Scan for the cell matching the given text and deliver its [x, y] coordinate at center. 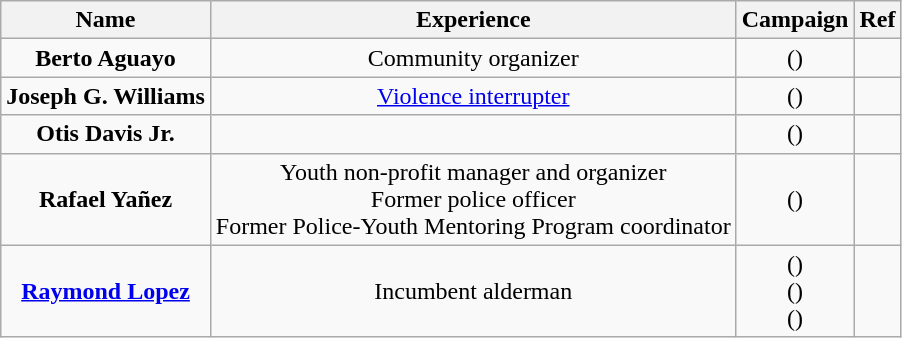
Campaign [795, 20]
Community organizer [473, 58]
Raymond Lopez [106, 291]
Berto Aguayo [106, 58]
()()() [795, 291]
Rafael Yañez [106, 199]
Incumbent alderman [473, 291]
Experience [473, 20]
Otis Davis Jr. [106, 134]
Youth non-profit manager and organizerFormer police officerFormer Police-Youth Mentoring Program coordinator [473, 199]
Name [106, 20]
Violence interrupter [473, 96]
Joseph G. Williams [106, 96]
Ref [878, 20]
